Search for the cell housing the specified text and yield its [x, y] center coordinate. 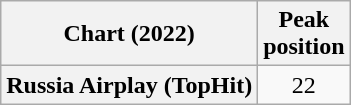
Russia Airplay (TopHit) [130, 85]
Peakposition [304, 34]
Chart (2022) [130, 34]
22 [304, 85]
